From the cell containing the given text, extract its center point as [x, y] coordinate. 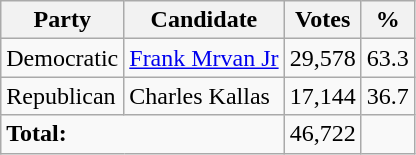
29,578 [322, 58]
Frank Mrvan Jr [204, 58]
36.7 [388, 96]
46,722 [322, 134]
Charles Kallas [204, 96]
Republican [62, 96]
% [388, 20]
Party [62, 20]
Votes [322, 20]
Candidate [204, 20]
Total: [142, 134]
17,144 [322, 96]
Democratic [62, 58]
63.3 [388, 58]
